Provide the [X, Y] coordinate of the cell's center where the given text is located.  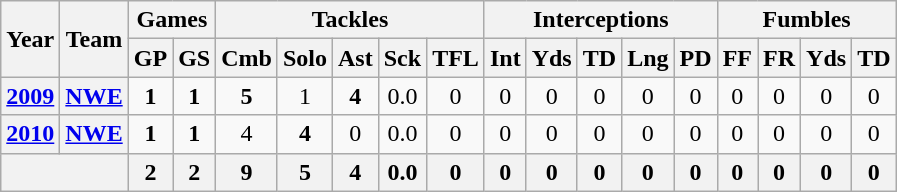
Year [30, 39]
Cmb [247, 58]
Ast [356, 58]
Fumbles [806, 20]
Games [172, 20]
2010 [30, 134]
Solo [304, 58]
GP [150, 58]
TFL [456, 58]
PD [696, 58]
Lng [648, 58]
FF [737, 58]
Int [505, 58]
Sck [402, 58]
2009 [30, 96]
GS [194, 58]
9 [247, 172]
Team [94, 39]
Tackles [350, 20]
FR [780, 58]
Interceptions [600, 20]
